Extract the [x, y] coordinate from the center of the cell holding the provided text.  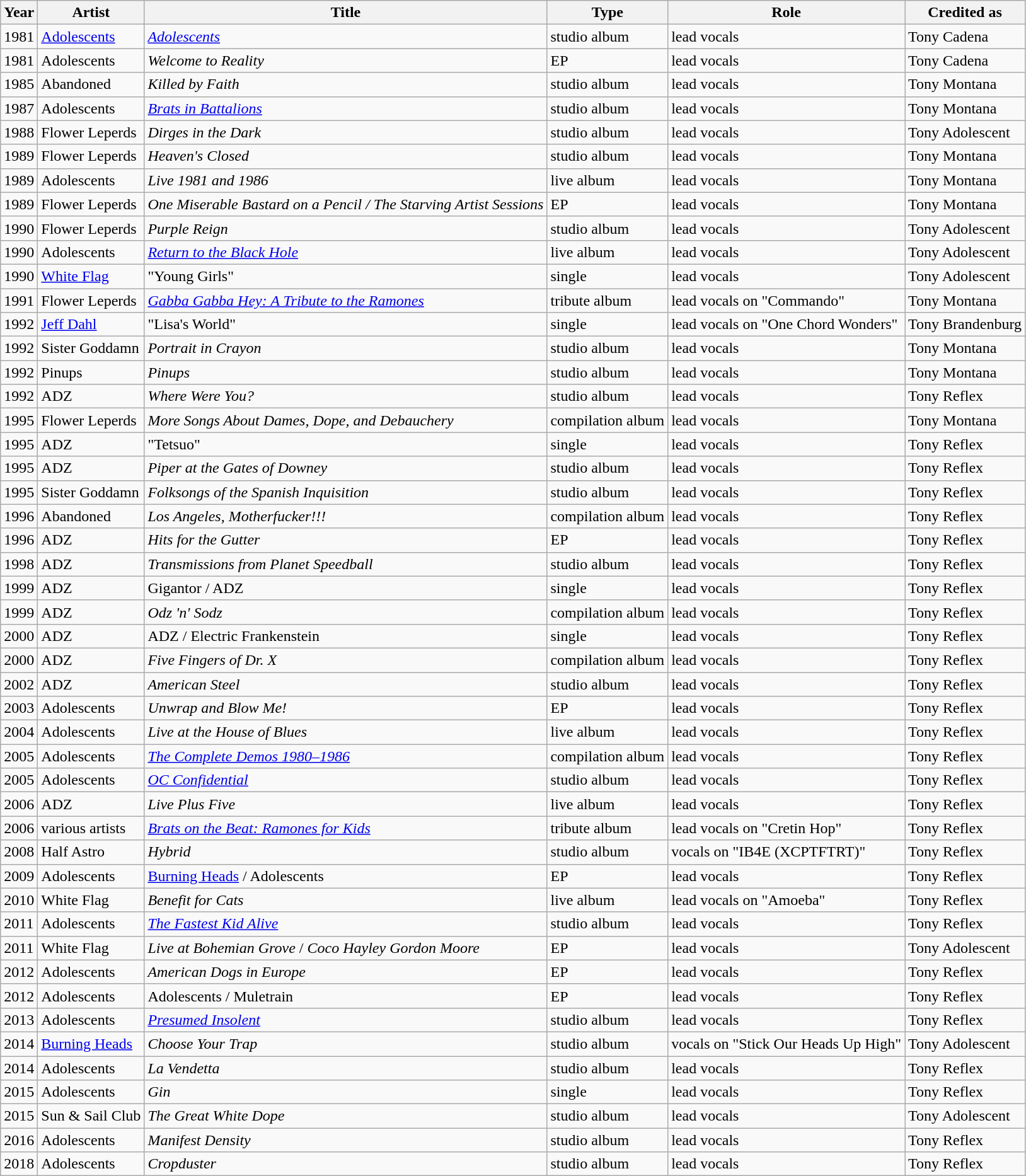
Role [787, 13]
Odz 'n' Sodz [345, 612]
Benefit for Cats [345, 900]
Live at the House of Blues [345, 732]
Manifest Density [345, 1140]
2008 [19, 852]
2013 [19, 1020]
Five Fingers of Dr. X [345, 660]
More Songs About Dames, Dope, and Debauchery [345, 420]
Cropduster [345, 1164]
Adolescents / Muletrain [345, 996]
Live Plus Five [345, 804]
ADZ / Electric Frankenstein [345, 636]
2016 [19, 1140]
Burning Heads [91, 1044]
Hits for the Gutter [345, 540]
Credited as [965, 13]
1985 [19, 84]
One Miserable Bastard on a Pencil / The Starving Artist Sessions [345, 204]
Return to the Black Hole [345, 252]
lead vocals on "One Chord Wonders" [787, 325]
The Great White Dope [345, 1116]
Title [345, 13]
Live 1981 and 1986 [345, 180]
Jeff Dahl [91, 325]
Dirges in the Dark [345, 132]
OC Confidential [345, 780]
Heaven's Closed [345, 156]
2004 [19, 732]
La Vendetta [345, 1068]
Unwrap and Blow Me! [345, 708]
1988 [19, 132]
Killed by Faith [345, 84]
vocals on "Stick Our Heads Up High" [787, 1044]
Year [19, 13]
"Lisa's World" [345, 325]
2010 [19, 900]
Folksongs of the Spanish Inquisition [345, 492]
lead vocals on "Commando" [787, 301]
1987 [19, 108]
The Complete Demos 1980–1986 [345, 756]
2003 [19, 708]
lead vocals on "Cretin Hop" [787, 828]
Brats on the Beat: Ramones for Kids [345, 828]
Portrait in Crayon [345, 349]
Tony Brandenburg [965, 325]
Brats in Battalions [345, 108]
Artist [91, 13]
2009 [19, 876]
American Steel [345, 684]
1991 [19, 301]
Presumed Insolent [345, 1020]
Welcome to Reality [345, 61]
Where Were You? [345, 396]
various artists [91, 828]
Purple Reign [345, 228]
"Young Girls" [345, 276]
vocals on "IB4E (XCPTFTRT)" [787, 852]
Gin [345, 1092]
Burning Heads / Adolescents [345, 876]
Transmissions from Planet Speedball [345, 564]
2002 [19, 684]
American Dogs in Europe [345, 972]
Choose Your Trap [345, 1044]
Gigantor / ADZ [345, 588]
1998 [19, 564]
2018 [19, 1164]
Los Angeles, Motherfucker!!! [345, 516]
Half Astro [91, 852]
lead vocals on "Amoeba" [787, 900]
Hybrid [345, 852]
Live at Bohemian Grove / Coco Hayley Gordon Moore [345, 948]
Type [608, 13]
The Fastest Kid Alive [345, 924]
Sun & Sail Club [91, 1116]
"Tetsuo" [345, 444]
Piper at the Gates of Downey [345, 468]
Gabba Gabba Hey: A Tribute to the Ramones [345, 301]
